Provide the [X, Y] coordinate of the cell's center where the given text is located.  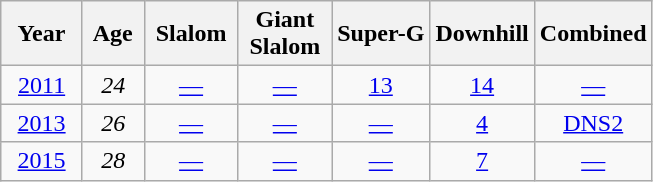
DNS2 [593, 123]
2011 [42, 85]
2015 [42, 161]
Slalom [191, 34]
2013 [42, 123]
14 [482, 85]
Year [42, 34]
Combined [593, 34]
26 [113, 123]
13 [381, 85]
28 [113, 161]
Downhill [482, 34]
Giant Slalom [285, 34]
Age [113, 34]
Super-G [381, 34]
4 [482, 123]
24 [113, 85]
7 [482, 161]
